Output the [X, Y] coordinate of the center of the cell containing the given text.  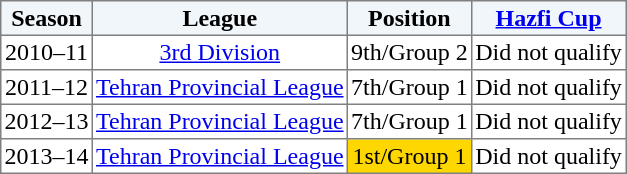
2011–12 [47, 87]
2012–13 [47, 121]
League [220, 18]
Season [47, 18]
1st/Group 1 [409, 156]
Hazfi Cup [548, 18]
3rd Division [220, 52]
2010–11 [47, 52]
9th/Group 2 [409, 52]
2013–14 [47, 156]
Position [409, 18]
